Output the (x, y) coordinate of the center of the cell containing the given text.  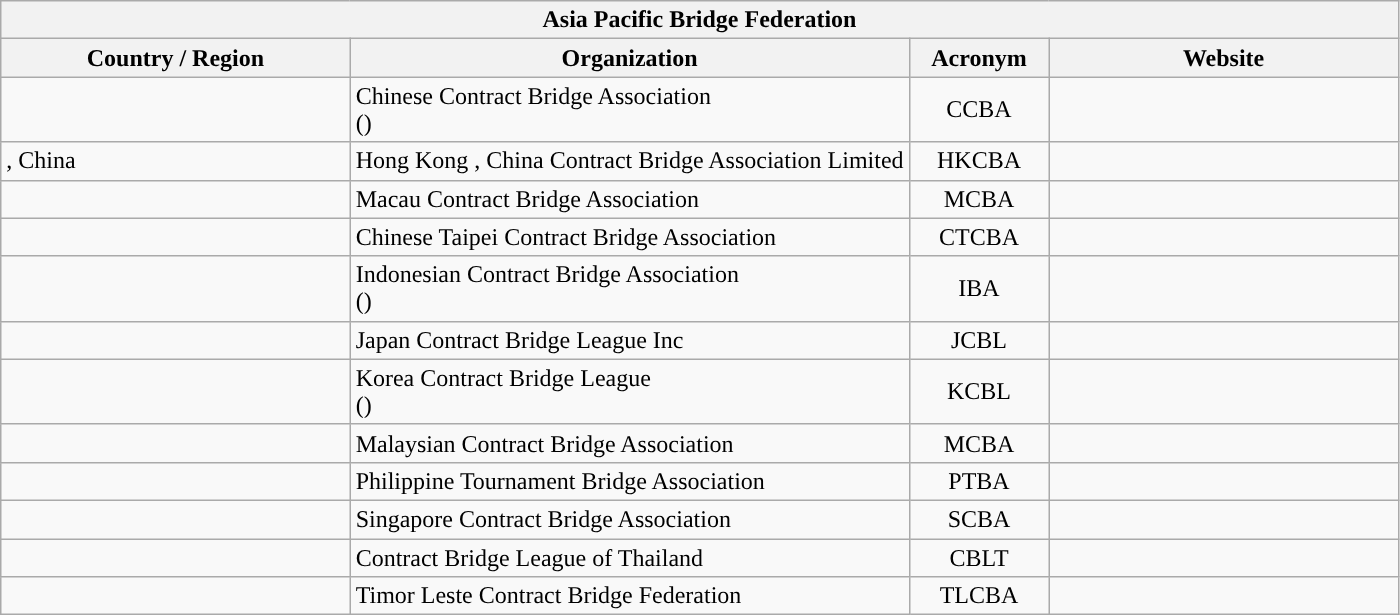
Asia Pacific Bridge Federation (700, 20)
Korea Contract Bridge League() (630, 392)
Macau Contract Bridge Association (630, 199)
Japan Contract Bridge League Inc (630, 340)
HKCBA (979, 161)
JCBL (979, 340)
Malaysian Contract Bridge Association (630, 443)
Organization (630, 58)
PTBA (979, 481)
TLCBA (979, 596)
Hong Kong , China Contract Bridge Association Limited (630, 161)
Indonesian Contract Bridge Association() (630, 288)
Contract Bridge League of Thailand (630, 557)
Country / Region (176, 58)
Acronym (979, 58)
KCBL (979, 392)
, China (176, 161)
Chinese Contract Bridge Association() (630, 110)
Timor Leste Contract Bridge Federation (630, 596)
IBA (979, 288)
SCBA (979, 519)
CBLT (979, 557)
CTCBA (979, 237)
Website (1224, 58)
Philippine Tournament Bridge Association (630, 481)
Chinese Taipei Contract Bridge Association (630, 237)
CCBA (979, 110)
Singapore Contract Bridge Association (630, 519)
